For the text-containing cell, return its midpoint in [x, y] coordinate format. 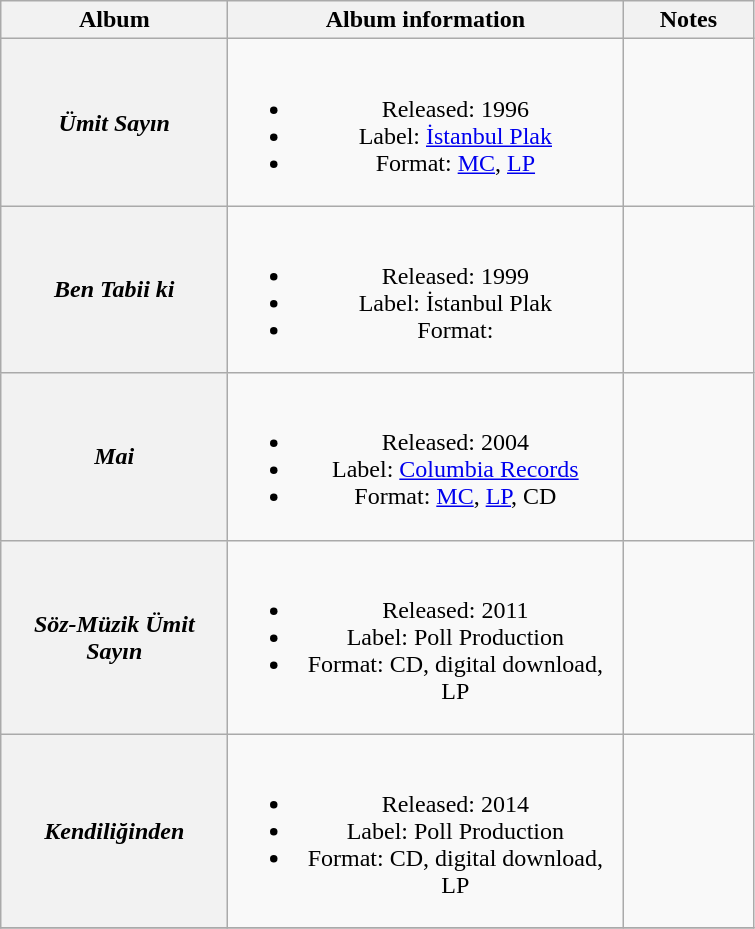
Album information [426, 20]
Released: 2011Label: Poll ProductionFormat: CD, digital download, LP [426, 637]
Released: 1996Label: İstanbul PlakFormat: MC, LP [426, 122]
Söz-Müzik Ümit Sayın [114, 637]
Album [114, 20]
Released: 2014Label: Poll ProductionFormat: CD, digital download, LP [426, 831]
Released: 2004Label: Columbia RecordsFormat: MC, LP, CD [426, 456]
Notes [688, 20]
Released: 1999Label: İstanbul PlakFormat: [426, 290]
Ben Tabii ki [114, 290]
Mai [114, 456]
Ümit Sayın [114, 122]
Kendiliğinden [114, 831]
